Identify which cell holds the provided text, then report its [X, Y] central coordinate. 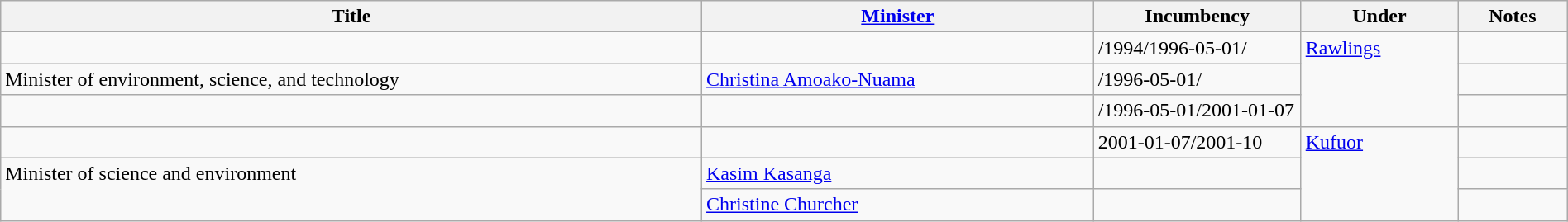
Minister of environment, science, and technology [351, 79]
Christina Amoako-Nuama [898, 79]
/1996-05-01/2001-01-07 [1198, 111]
Under [1379, 17]
Incumbency [1198, 17]
Notes [1513, 17]
Rawlings [1379, 79]
2001-01-07/2001-10 [1198, 142]
/1994/1996-05-01/ [1198, 48]
Minister [898, 17]
/1996-05-01/ [1198, 79]
Kasim Kasanga [898, 173]
Christine Churcher [898, 205]
Kufuor [1379, 173]
Title [351, 17]
Minister of science and environment [351, 189]
